Extract the (X, Y) coordinate from the center of the cell holding the provided text.  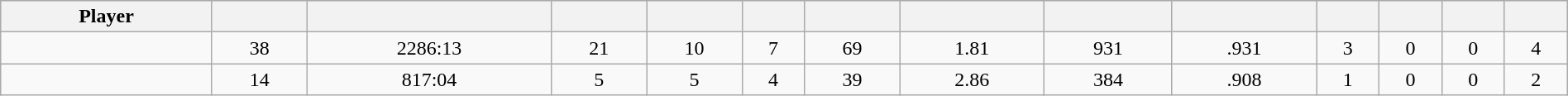
2 (1536, 79)
2.86 (972, 79)
39 (852, 79)
.931 (1244, 48)
.908 (1244, 79)
1 (1348, 79)
Player (106, 17)
3 (1348, 48)
1.81 (972, 48)
21 (599, 48)
10 (695, 48)
384 (1108, 79)
817:04 (428, 79)
38 (260, 48)
931 (1108, 48)
7 (773, 48)
69 (852, 48)
2286:13 (428, 48)
14 (260, 79)
